Capture the cell that displays the provided text and extract its (X, Y) central coordinate. 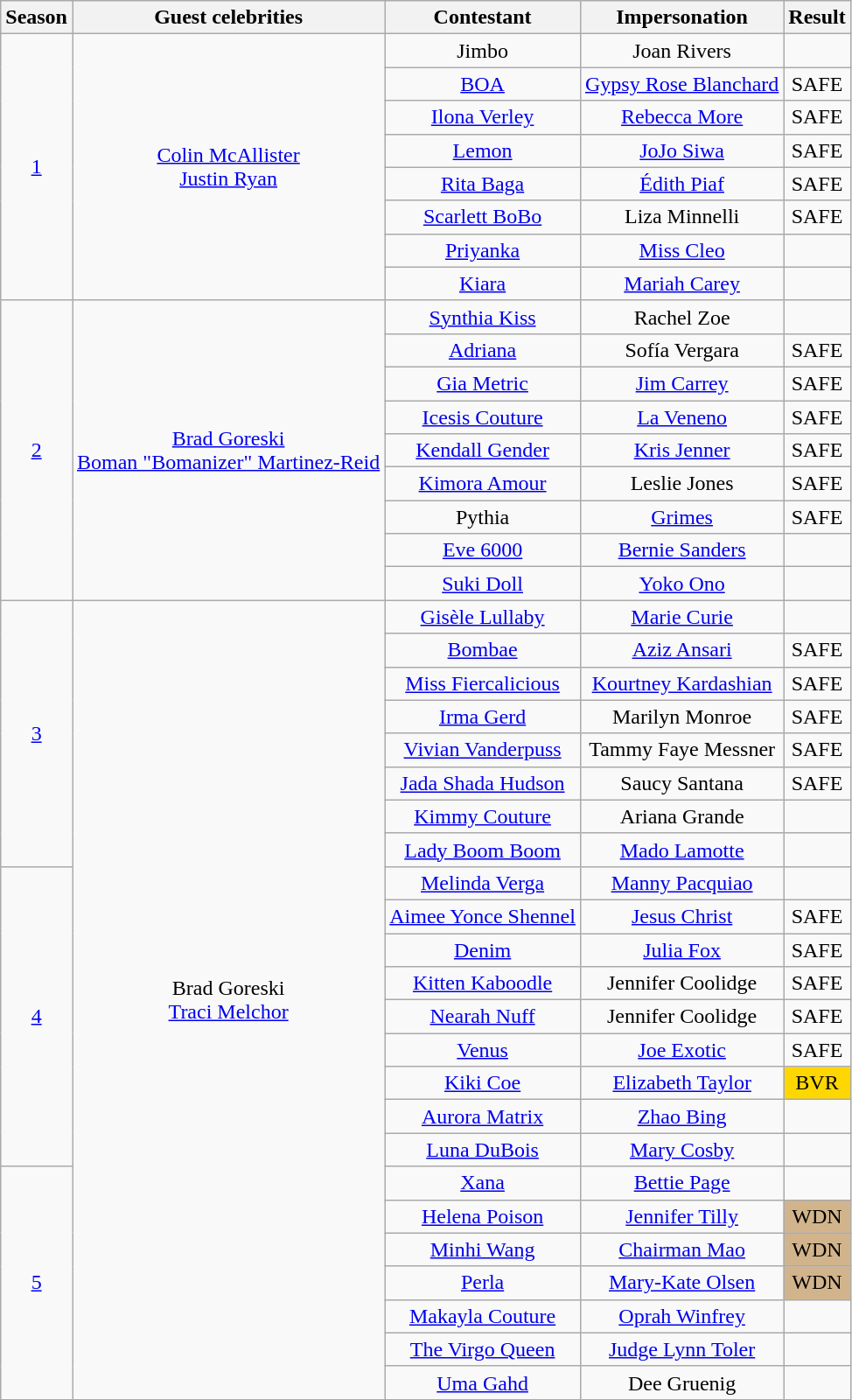
Miss Cleo (681, 250)
Eve 6000 (483, 550)
La Veneno (681, 417)
Ariana Grande (681, 816)
Luna DuBois (483, 1150)
Brad GoreskiTraci Melchor (227, 1000)
Jesus Christ (681, 916)
Aurora Matrix (483, 1116)
Rachel Zoe (681, 317)
Impersonation (681, 17)
Colin McAllisterJustin Ryan (227, 167)
Minhi Wang (483, 1249)
Jennifer Tilly (681, 1216)
Kiara (483, 283)
Julia Fox (681, 949)
Zhao Bing (681, 1116)
Leslie Jones (681, 484)
Denim (483, 949)
Chairman Mao (681, 1249)
Grimes (681, 517)
Rita Baga (483, 184)
Vivian Vanderpuss (483, 750)
1 (37, 167)
Judge Lynn Toler (681, 1349)
Saucy Santana (681, 783)
Uma Gahd (483, 1382)
Oprah Winfrey (681, 1316)
Mado Lamotte (681, 850)
Priyanka (483, 250)
Dee Gruenig (681, 1382)
Synthia Kiss (483, 317)
Bernie Sanders (681, 550)
Jim Carrey (681, 383)
2 (37, 450)
Kris Jenner (681, 451)
Adriana (483, 350)
Aimee Yonce Shennel (483, 916)
Jada Shada Hudson (483, 783)
Miss Fiercalicious (483, 683)
Jimbo (483, 51)
Perla (483, 1283)
Season (37, 17)
Pythia (483, 517)
Xana (483, 1183)
Kimmy Couture (483, 816)
Venus (483, 1050)
Mary-Kate Olsen (681, 1283)
Kitten Kaboodle (483, 983)
Kendall Gender (483, 451)
Aziz Ansari (681, 650)
Scarlett BoBo (483, 217)
Nearah Nuff (483, 1017)
Suki Doll (483, 584)
Ilona Verley (483, 117)
JoJo Siwa (681, 150)
Yoko Ono (681, 584)
3 (37, 733)
BVR (817, 1083)
Brad GoreskiBoman "Bomanizer" Martinez-Reid (227, 450)
BOA (483, 84)
Icesis Couture (483, 417)
Elizabeth Taylor (681, 1083)
4 (37, 1017)
Kourtney Kardashian (681, 683)
Sofía Vergara (681, 350)
Irma Gerd (483, 717)
Bombae (483, 650)
Melinda Verga (483, 883)
5 (37, 1283)
Joan Rivers (681, 51)
Mary Cosby (681, 1150)
Édith Piaf (681, 184)
Guest celebrities (227, 17)
Makayla Couture (483, 1316)
Rebecca More (681, 117)
Mariah Carey (681, 283)
Bettie Page (681, 1183)
Result (817, 17)
Marie Curie (681, 617)
The Virgo Queen (483, 1349)
Gypsy Rose Blanchard (681, 84)
Liza Minnelli (681, 217)
Kiki Coe (483, 1083)
Joe Exotic (681, 1050)
Gia Metric (483, 383)
Tammy Faye Messner (681, 750)
Marilyn Monroe (681, 717)
Helena Poison (483, 1216)
Kimora Amour (483, 484)
Manny Pacquiao (681, 883)
Lemon (483, 150)
Lady Boom Boom (483, 850)
Contestant (483, 17)
Gisèle Lullaby (483, 617)
